Pinpoint the cell where the given text exists, returning its [x, y] midpoint coordinate. 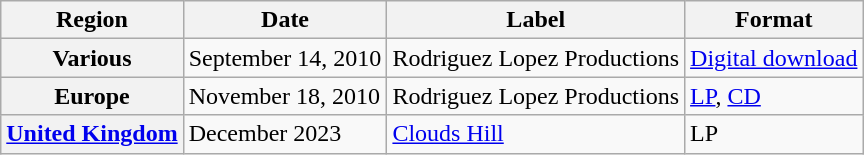
Format [774, 20]
September 14, 2010 [285, 58]
Europe [92, 96]
November 18, 2010 [285, 96]
Clouds Hill [536, 134]
LP, CD [774, 96]
United Kingdom [92, 134]
LP [774, 134]
December 2023 [285, 134]
Region [92, 20]
Various [92, 58]
Date [285, 20]
Digital download [774, 58]
Label [536, 20]
